Capture the cell that displays the provided text and extract its (x, y) central coordinate. 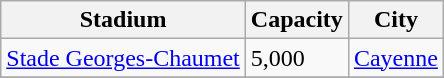
5,000 (296, 58)
Stade Georges-Chaumet (124, 58)
City (396, 20)
Capacity (296, 20)
Cayenne (396, 58)
Stadium (124, 20)
